Search for the cell housing the specified text and yield its [x, y] center coordinate. 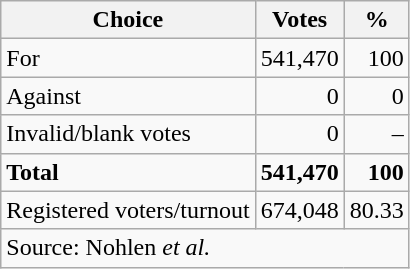
Invalid/blank votes [128, 134]
– [376, 134]
Total [128, 172]
Registered voters/turnout [128, 210]
674,048 [300, 210]
% [376, 20]
Votes [300, 20]
80.33 [376, 210]
For [128, 58]
Source: Nohlen et al. [205, 248]
Choice [128, 20]
Against [128, 96]
